Capture the cell that displays the provided text and extract its [x, y] central coordinate. 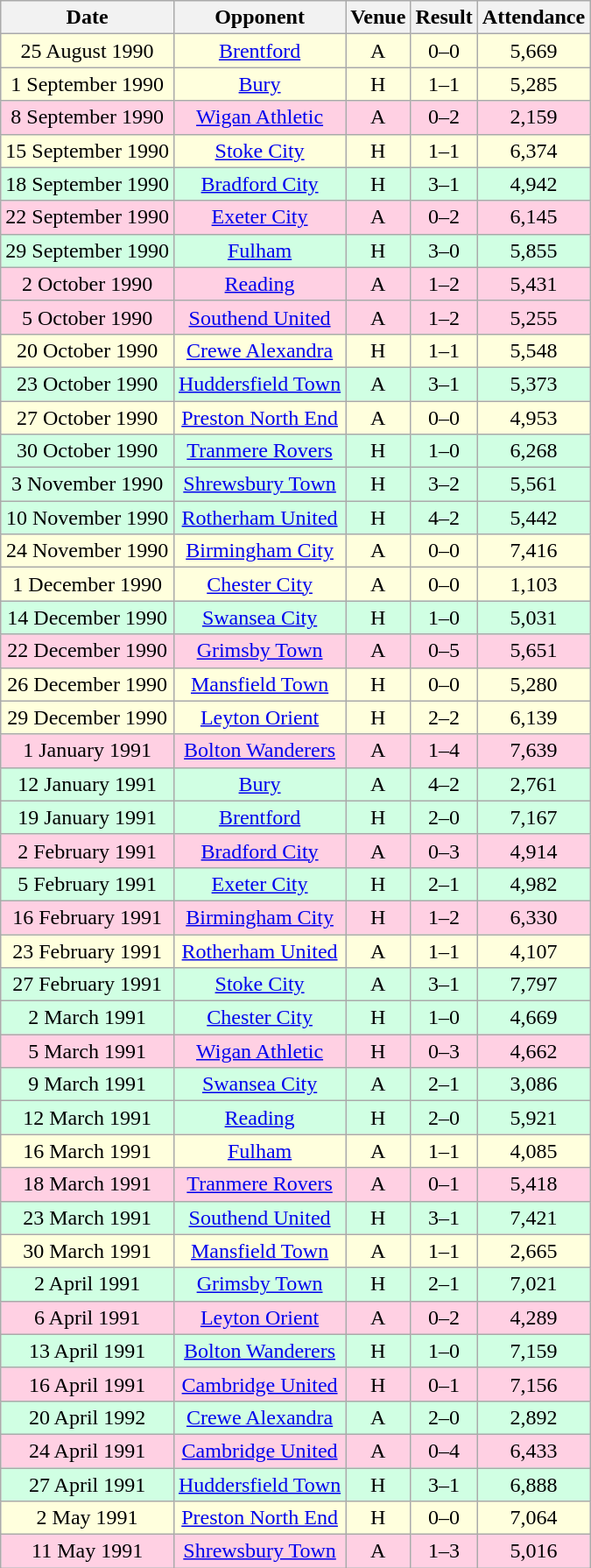
0–4 [444, 1451]
5,016 [533, 1551]
6,433 [533, 1451]
14 December 1990 [88, 618]
30 March 1991 [88, 1251]
7,156 [533, 1384]
1–4 [444, 751]
Result [444, 18]
2 March 1991 [88, 1018]
26 December 1990 [88, 684]
2 May 1991 [88, 1518]
7,416 [533, 551]
10 November 1990 [88, 518]
2 February 1991 [88, 851]
7,797 [533, 985]
5 February 1991 [88, 884]
22 December 1990 [88, 651]
5,651 [533, 651]
22 September 1990 [88, 217]
3,086 [533, 1084]
5,669 [533, 51]
Venue [378, 18]
24 November 1990 [88, 551]
7,167 [533, 817]
5,031 [533, 618]
Attendance [533, 18]
5,285 [533, 84]
7,064 [533, 1518]
4,107 [533, 950]
5,255 [533, 317]
16 February 1991 [88, 917]
27 February 1991 [88, 985]
4,669 [533, 1018]
5,280 [533, 684]
20 October 1990 [88, 350]
4,289 [533, 1317]
5,855 [533, 251]
16 April 1991 [88, 1384]
4,085 [533, 1151]
7,639 [533, 751]
7,021 [533, 1284]
6,268 [533, 451]
18 September 1990 [88, 184]
9 March 1991 [88, 1084]
6,139 [533, 717]
3–2 [444, 484]
6,145 [533, 217]
12 January 1991 [88, 784]
5 October 1990 [88, 317]
4,662 [533, 1051]
23 February 1991 [88, 950]
5,442 [533, 518]
4,914 [533, 851]
2,159 [533, 117]
8 September 1990 [88, 117]
5,373 [533, 384]
4,953 [533, 418]
15 September 1990 [88, 151]
1–3 [444, 1551]
2–2 [444, 717]
4,982 [533, 884]
4,942 [533, 184]
20 April 1992 [88, 1417]
6,374 [533, 151]
1,103 [533, 584]
5,431 [533, 284]
0–5 [444, 651]
3–0 [444, 251]
7,421 [533, 1218]
2,665 [533, 1251]
Opponent [259, 18]
27 April 1991 [88, 1485]
30 October 1990 [88, 451]
11 May 1991 [88, 1551]
1 January 1991 [88, 751]
24 April 1991 [88, 1451]
3 November 1990 [88, 484]
19 January 1991 [88, 817]
1 December 1990 [88, 584]
23 March 1991 [88, 1218]
2 October 1990 [88, 284]
6 April 1991 [88, 1317]
5,548 [533, 350]
1 September 1990 [88, 84]
5,921 [533, 1118]
29 September 1990 [88, 251]
5,418 [533, 1184]
2,892 [533, 1417]
16 March 1991 [88, 1151]
6,330 [533, 917]
2 April 1991 [88, 1284]
25 August 1990 [88, 51]
2,761 [533, 784]
29 December 1990 [88, 717]
23 October 1990 [88, 384]
13 April 1991 [88, 1351]
7,159 [533, 1351]
Date [88, 18]
5,561 [533, 484]
27 October 1990 [88, 418]
12 March 1991 [88, 1118]
6,888 [533, 1485]
18 March 1991 [88, 1184]
5 March 1991 [88, 1051]
